Find where the given text appears and provide that cell's center as [X, Y] coordinate. 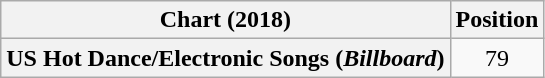
Position [497, 20]
79 [497, 58]
US Hot Dance/Electronic Songs (Billboard) [226, 58]
Chart (2018) [226, 20]
